Find where the given text appears and provide that cell's center as [X, Y] coordinate. 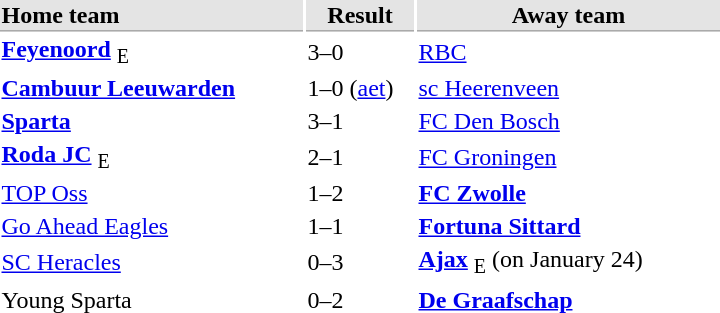
3–1 [360, 122]
TOP Oss [152, 194]
Fortuna Sittard [568, 227]
3–0 [360, 52]
1–1 [360, 227]
1–0 (aet) [360, 89]
Go Ahead Eagles [152, 227]
Roda JC E [152, 158]
Home team [152, 16]
Ajax E (on January 24) [568, 263]
Result [360, 16]
Away team [568, 16]
Sparta [152, 122]
2–1 [360, 158]
FC Zwolle [568, 194]
FC Groningen [568, 158]
1–2 [360, 194]
0–3 [360, 263]
FC Den Bosch [568, 122]
Feyenoord E [152, 52]
sc Heerenveen [568, 89]
RBC [568, 52]
Cambuur Leeuwarden [152, 89]
SC Heracles [152, 263]
